Scan for the cell matching the given text and deliver its (X, Y) coordinate at center. 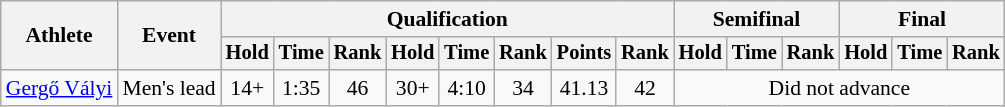
Semifinal (757, 19)
Athlete (60, 36)
4:10 (466, 88)
34 (523, 88)
30+ (412, 88)
Men's lead (168, 88)
14+ (248, 88)
Points (584, 54)
42 (645, 88)
46 (358, 88)
Final (922, 19)
1:35 (302, 88)
41.13 (584, 88)
Did not advance (840, 88)
Qualification (448, 19)
Event (168, 36)
Gergő Vályi (60, 88)
